Find where the given text appears and provide that cell's center as (X, Y) coordinate. 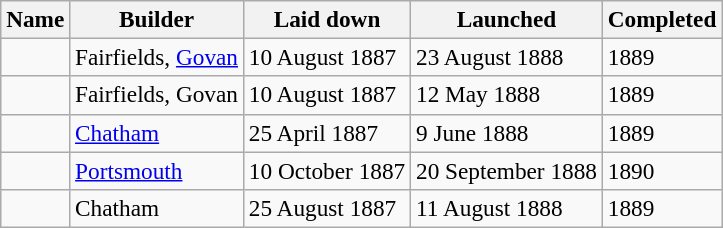
Completed (662, 19)
Portsmouth (157, 170)
Builder (157, 19)
10 October 1887 (326, 170)
23 August 1888 (507, 57)
Name (36, 19)
20 September 1888 (507, 170)
12 May 1888 (507, 95)
25 April 1887 (326, 133)
1890 (662, 170)
11 August 1888 (507, 208)
Laid down (326, 19)
9 June 1888 (507, 133)
Launched (507, 19)
25 August 1887 (326, 208)
